Return the (x, y) coordinate for the center point of the cell that contains the specified text.  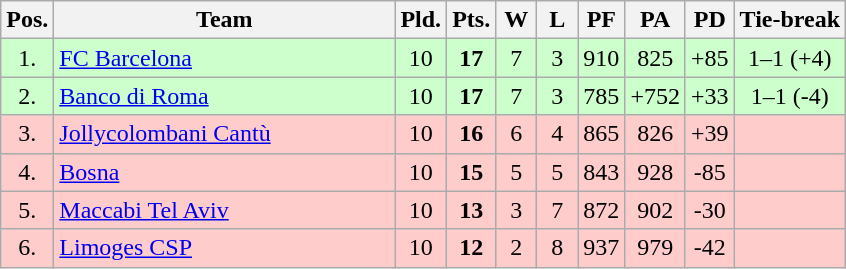
4 (558, 134)
2 (516, 248)
PF (602, 20)
Pld. (421, 20)
937 (602, 248)
6. (28, 248)
Tie-break (790, 20)
W (516, 20)
5. (28, 210)
16 (472, 134)
Team (224, 20)
+752 (656, 96)
-85 (710, 172)
1–1 (-4) (790, 96)
Maccabi Tel Aviv (224, 210)
Limoges CSP (224, 248)
+39 (710, 134)
-42 (710, 248)
15 (472, 172)
6 (516, 134)
843 (602, 172)
PD (710, 20)
979 (656, 248)
Jollycolombani Cantù (224, 134)
902 (656, 210)
2. (28, 96)
FC Barcelona (224, 58)
Banco di Roma (224, 96)
+33 (710, 96)
1. (28, 58)
-30 (710, 210)
L (558, 20)
3. (28, 134)
872 (602, 210)
Bosna (224, 172)
785 (602, 96)
910 (602, 58)
825 (656, 58)
+85 (710, 58)
1–1 (+4) (790, 58)
PA (656, 20)
8 (558, 248)
4. (28, 172)
12 (472, 248)
13 (472, 210)
826 (656, 134)
928 (656, 172)
Pos. (28, 20)
865 (602, 134)
Pts. (472, 20)
